For the text-containing cell, return its midpoint in (X, Y) coordinate format. 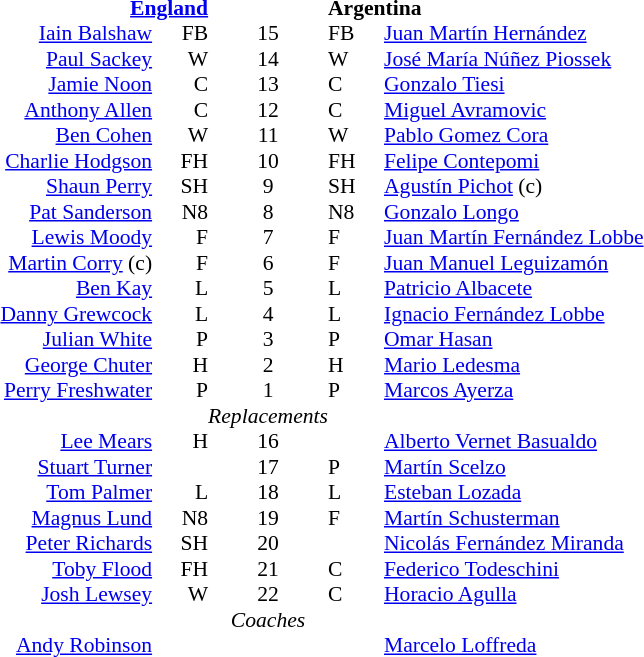
1 (268, 391)
20 (268, 543)
4 (268, 314)
12 (268, 110)
10 (268, 161)
22 (268, 595)
7 (268, 237)
13 (268, 85)
11 (268, 135)
21 (268, 569)
8 (268, 212)
16 (268, 441)
5 (268, 289)
14 (268, 59)
6 (268, 263)
3 (268, 339)
Replacements (268, 416)
18 (268, 493)
9 (268, 187)
19 (268, 518)
17 (268, 467)
2 (268, 365)
15 (268, 33)
Coaches (268, 620)
